For the text-containing cell, return its midpoint in (x, y) coordinate format. 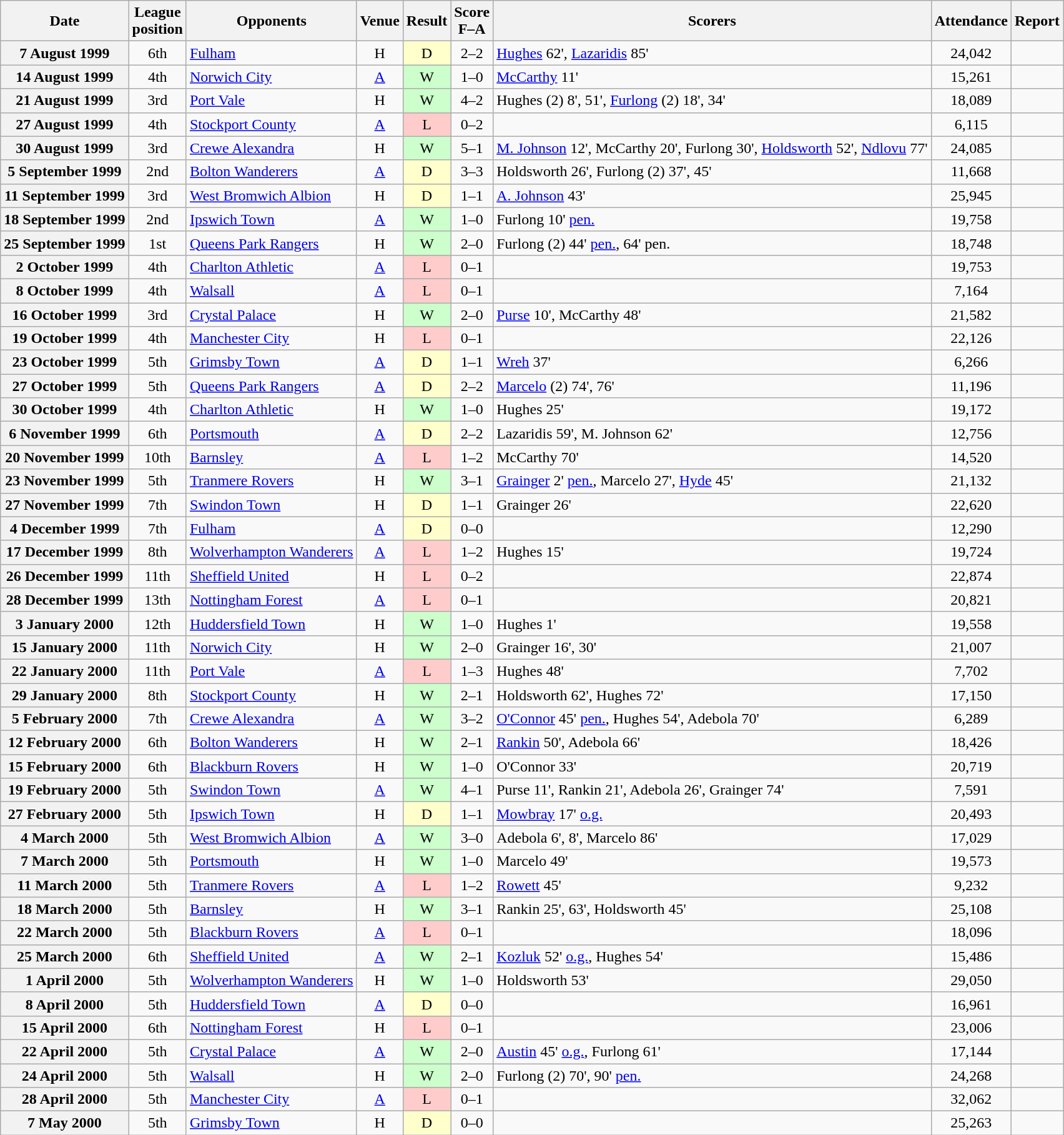
18,748 (971, 243)
16 October 1999 (65, 314)
19,172 (971, 410)
Rowett 45' (712, 885)
Furlong (2) 70', 90' pen. (712, 1075)
Purse 10', McCarthy 48' (712, 314)
19 October 1999 (65, 339)
15,486 (971, 956)
O'Connor 33' (712, 766)
24 April 2000 (65, 1075)
Wreh 37' (712, 362)
28 December 1999 (65, 600)
5–1 (472, 148)
18,089 (971, 101)
Report (1037, 21)
19 February 2000 (65, 790)
Furlong (2) 44' pen., 64' pen. (712, 243)
20,719 (971, 766)
Holdsworth 26', Furlong (2) 37', 45' (712, 172)
18,096 (971, 933)
Marcelo 49' (712, 861)
Opponents (271, 21)
Hughes (2) 8', 51', Furlong (2) 18', 34' (712, 101)
23,006 (971, 1028)
Rankin 50', Adebola 66' (712, 743)
18,426 (971, 743)
25,108 (971, 909)
24,268 (971, 1075)
22 January 2000 (65, 671)
27 August 1999 (65, 124)
1–3 (472, 671)
1 April 2000 (65, 980)
4–2 (472, 101)
22,126 (971, 339)
30 August 1999 (65, 148)
Leagueposition (157, 21)
Adebola 6', 8', Marcelo 86' (712, 838)
4 December 1999 (65, 528)
M. Johnson 12', McCarthy 20', Furlong 30', Holdsworth 52', Ndlovu 77' (712, 148)
29 January 2000 (65, 695)
17,144 (971, 1051)
Hughes 62', Lazaridis 85' (712, 53)
6,266 (971, 362)
15 January 2000 (65, 647)
7 May 2000 (65, 1123)
Marcelo (2) 74', 76' (712, 386)
21,582 (971, 314)
4–1 (472, 790)
7,591 (971, 790)
6,115 (971, 124)
30 October 1999 (65, 410)
19,573 (971, 861)
22,874 (971, 576)
6 November 1999 (65, 434)
24,085 (971, 148)
20,493 (971, 814)
9,232 (971, 885)
21,007 (971, 647)
14 August 1999 (65, 77)
Attendance (971, 21)
Venue (380, 21)
Grainger 26' (712, 505)
Mowbray 17' o.g. (712, 814)
12,756 (971, 434)
22,620 (971, 505)
25 March 2000 (65, 956)
Kozluk 52' o.g., Hughes 54' (712, 956)
Grainger 16', 30' (712, 647)
20,821 (971, 600)
21,132 (971, 481)
26 December 1999 (65, 576)
A. Johnson 43' (712, 196)
7,164 (971, 290)
18 September 1999 (65, 219)
24,042 (971, 53)
25,945 (971, 196)
18 March 2000 (65, 909)
6,289 (971, 719)
4 March 2000 (65, 838)
ScoreF–A (472, 21)
3–0 (472, 838)
17,150 (971, 695)
16,961 (971, 1004)
23 October 1999 (65, 362)
Purse 11', Rankin 21', Adebola 26', Grainger 74' (712, 790)
Holdsworth 62', Hughes 72' (712, 695)
15 February 2000 (65, 766)
19,724 (971, 552)
Austin 45' o.g., Furlong 61' (712, 1051)
Hughes 15' (712, 552)
Holdsworth 53' (712, 980)
Hughes 1' (712, 623)
7 August 1999 (65, 53)
27 October 1999 (65, 386)
Grainger 2' pen., Marcelo 27', Hyde 45' (712, 481)
12,290 (971, 528)
25,263 (971, 1123)
27 November 1999 (65, 505)
13th (157, 600)
8 April 2000 (65, 1004)
27 February 2000 (65, 814)
7 March 2000 (65, 861)
28 April 2000 (65, 1099)
12th (157, 623)
19,758 (971, 219)
20 November 1999 (65, 457)
29,050 (971, 980)
11,196 (971, 386)
19,753 (971, 267)
10th (157, 457)
Hughes 25' (712, 410)
17,029 (971, 838)
22 March 2000 (65, 933)
1st (157, 243)
19,558 (971, 623)
Lazaridis 59', M. Johnson 62' (712, 434)
11 September 1999 (65, 196)
32,062 (971, 1099)
22 April 2000 (65, 1051)
25 September 1999 (65, 243)
3–3 (472, 172)
15 April 2000 (65, 1028)
7,702 (971, 671)
McCarthy 11' (712, 77)
3 January 2000 (65, 623)
17 December 1999 (65, 552)
2 October 1999 (65, 267)
21 August 1999 (65, 101)
14,520 (971, 457)
5 September 1999 (65, 172)
11,668 (971, 172)
23 November 1999 (65, 481)
O'Connor 45' pen., Hughes 54', Adebola 70' (712, 719)
11 March 2000 (65, 885)
Result (426, 21)
Hughes 48' (712, 671)
8 October 1999 (65, 290)
Date (65, 21)
15,261 (971, 77)
3–2 (472, 719)
Rankin 25', 63', Holdsworth 45' (712, 909)
Scorers (712, 21)
12 February 2000 (65, 743)
5 February 2000 (65, 719)
Furlong 10' pen. (712, 219)
McCarthy 70' (712, 457)
